Extract the (X, Y) coordinate from the center of the cell holding the provided text.  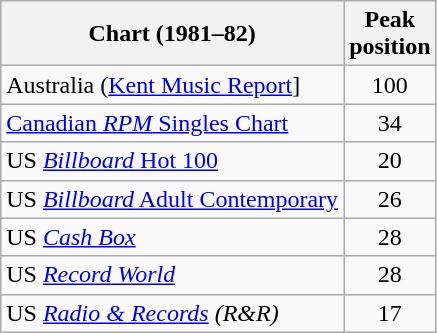
17 (390, 313)
Chart (1981–82) (172, 34)
26 (390, 199)
34 (390, 123)
US Radio & Records (R&R) (172, 313)
Peakposition (390, 34)
US Billboard Hot 100 (172, 161)
US Record World (172, 275)
Canadian RPM Singles Chart (172, 123)
US Cash Box (172, 237)
US Billboard Adult Contemporary (172, 199)
20 (390, 161)
100 (390, 85)
Australia (Kent Music Report] (172, 85)
